Determine the (x, y) coordinate at the center of the cell enclosing the given text.  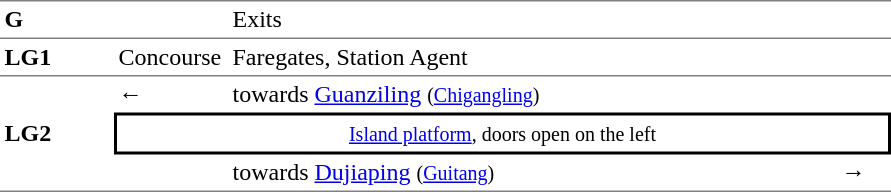
→ (864, 173)
LG1 (57, 58)
LG2 (57, 134)
Concourse (171, 58)
G (57, 20)
towards Guanziling (Chigangling) (532, 94)
Exits (532, 20)
Island platform, doors open on the left (502, 133)
← (171, 94)
towards Dujiaping (Guitang) (532, 173)
Faregates, Station Agent (532, 58)
